Scan for the cell matching the given text and deliver its (X, Y) coordinate at center. 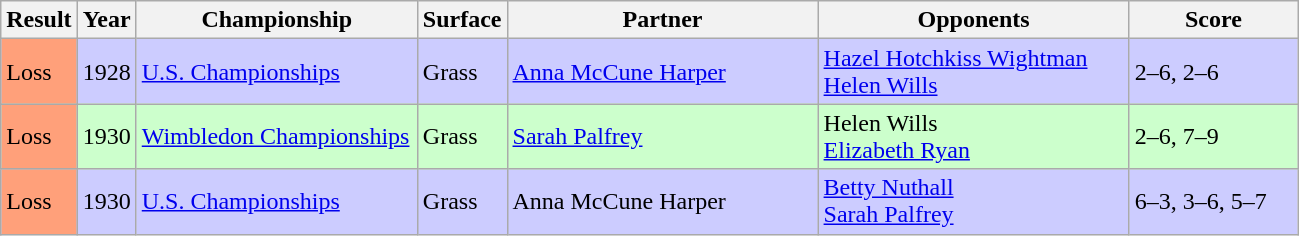
Partner (662, 20)
Helen Wills Elizabeth Ryan (974, 136)
2–6, 7–9 (1214, 136)
Opponents (974, 20)
Result (39, 20)
Year (106, 20)
Hazel Hotchkiss Wightman Helen Wills (974, 72)
Betty Nuthall Sarah Palfrey (974, 202)
Surface (462, 20)
Score (1214, 20)
6–3, 3–6, 5–7 (1214, 202)
Championship (276, 20)
2–6, 2–6 (1214, 72)
Wimbledon Championships (276, 136)
Sarah Palfrey (662, 136)
1928 (106, 72)
